Return the [x, y] coordinate for the center point of the cell that contains the specified text.  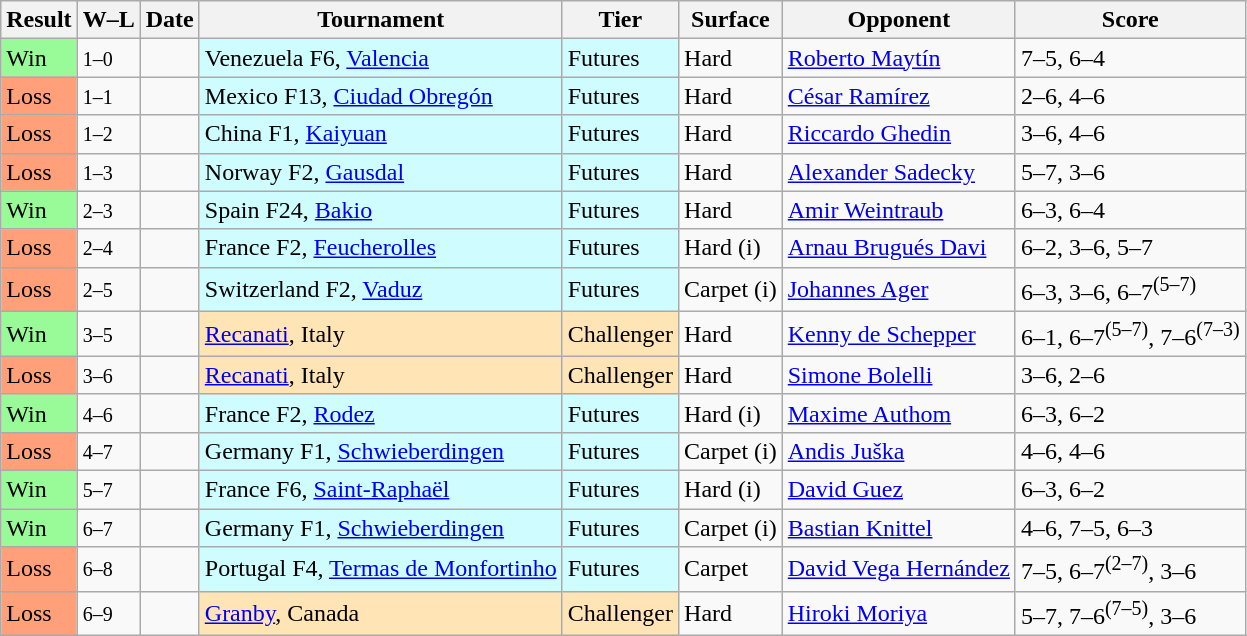
Mexico F13, Ciudad Obregón [380, 96]
Granby, Canada [380, 614]
Tournament [380, 20]
China F1, Kaiyuan [380, 134]
Riccardo Ghedin [898, 134]
6–2, 3–6, 5–7 [1130, 248]
France F2, Rodez [380, 413]
7–5, 6–7(2–7), 3–6 [1130, 570]
4–6, 4–6 [1130, 451]
4–6 [108, 413]
6–9 [108, 614]
Spain F24, Bakio [380, 210]
France F6, Saint-Raphaël [380, 489]
6–1, 6–7(5–7), 7–6(7–3) [1130, 334]
Norway F2, Gausdal [380, 172]
César Ramírez [898, 96]
Amir Weintraub [898, 210]
6–8 [108, 570]
Alexander Sadecky [898, 172]
Carpet [731, 570]
Portugal F4, Termas de Monfortinho [380, 570]
Date [170, 20]
3–6, 2–6 [1130, 375]
Roberto Maytín [898, 58]
David Guez [898, 489]
3–6, 4–6 [1130, 134]
Hiroki Moriya [898, 614]
1–0 [108, 58]
1–2 [108, 134]
4–6, 7–5, 6–3 [1130, 528]
Arnau Brugués Davi [898, 248]
Switzerland F2, Vaduz [380, 290]
2–4 [108, 248]
Andis Juška [898, 451]
Maxime Authom [898, 413]
Kenny de Schepper [898, 334]
6–3, 6–4 [1130, 210]
6–3, 3–6, 6–7(5–7) [1130, 290]
7–5, 6–4 [1130, 58]
Result [39, 20]
Johannes Ager [898, 290]
5–7, 3–6 [1130, 172]
2–5 [108, 290]
Score [1130, 20]
3–5 [108, 334]
Opponent [898, 20]
5–7 [108, 489]
6–7 [108, 528]
David Vega Hernández [898, 570]
Simone Bolelli [898, 375]
2–6, 4–6 [1130, 96]
1–3 [108, 172]
5–7, 7–6(7–5), 3–6 [1130, 614]
1–1 [108, 96]
Venezuela F6, Valencia [380, 58]
Surface [731, 20]
4–7 [108, 451]
Tier [620, 20]
Bastian Knittel [898, 528]
W–L [108, 20]
France F2, Feucherolles [380, 248]
2–3 [108, 210]
3–6 [108, 375]
